Scan for the cell matching the given text and deliver its (x, y) coordinate at center. 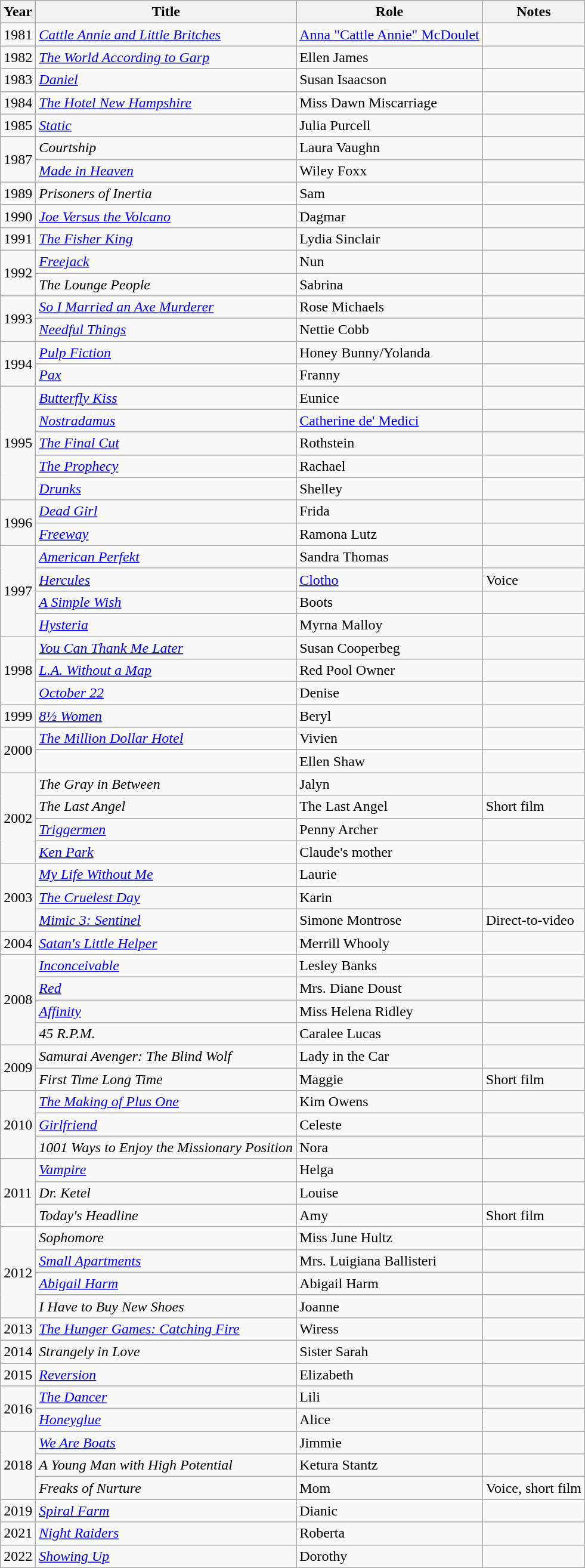
Today's Headline (166, 1215)
Denise (390, 693)
Rothstein (390, 443)
Anna "Cattle Annie" McDoulet (390, 35)
Shelley (390, 489)
Vivien (390, 739)
Red Pool Owner (390, 671)
Jimmie (390, 1443)
1983 (18, 80)
Mimic 3: Sentinel (166, 920)
Year (18, 12)
1996 (18, 523)
45 R.P.M. (166, 1034)
October 22 (166, 693)
2016 (18, 1409)
Julia Purcell (390, 125)
2013 (18, 1329)
The Dancer (166, 1397)
Merrill Whooly (390, 943)
2010 (18, 1125)
The Cruelest Day (166, 897)
1985 (18, 125)
Alice (390, 1420)
Dagmar (390, 216)
Boots (390, 602)
Joe Versus the Volcano (166, 216)
The Making of Plus One (166, 1102)
Courtship (166, 148)
1999 (18, 716)
8½ Women (166, 716)
Roberta (390, 1533)
Sam (390, 193)
2011 (18, 1193)
Spiral Farm (166, 1511)
2018 (18, 1465)
The Million Dollar Hotel (166, 739)
Beryl (390, 716)
Helga (390, 1170)
1987 (18, 159)
Hercules (166, 579)
Clotho (390, 579)
1995 (18, 443)
1993 (18, 319)
Myrna Malloy (390, 625)
Hysteria (166, 625)
1981 (18, 35)
Ramona Lutz (390, 534)
Freeway (166, 534)
Penny Archer (390, 829)
Inconceivable (166, 965)
Celeste (390, 1125)
Lady in the Car (390, 1057)
Daniel (166, 80)
2012 (18, 1272)
1001 Ways to Enjoy the Missionary Position (166, 1147)
2019 (18, 1511)
Amy (390, 1215)
Cattle Annie and Little Britches (166, 35)
1991 (18, 239)
Rose Michaels (390, 307)
1992 (18, 273)
The Lounge People (166, 285)
Dorothy (390, 1556)
2002 (18, 818)
My Life Without Me (166, 875)
The World According to Garp (166, 57)
Red (166, 988)
1997 (18, 591)
Ketura Stantz (390, 1465)
Maggie (390, 1079)
The Fisher King (166, 239)
The Prophecy (166, 466)
Butterfly Kiss (166, 398)
Simone Montrose (390, 920)
Strangely in Love (166, 1351)
Ellen Shaw (390, 761)
Louise (390, 1193)
1984 (18, 103)
Kim Owens (390, 1102)
Mom (390, 1488)
2004 (18, 943)
Frida (390, 511)
Mrs. Diane Doust (390, 988)
Nora (390, 1147)
1994 (18, 364)
Lydia Sinclair (390, 239)
1982 (18, 57)
Satan's Little Helper (166, 943)
Voice, short film (533, 1488)
Reversion (166, 1374)
We Are Boats (166, 1443)
Caralee Lucas (390, 1034)
A Simple Wish (166, 602)
Dr. Ketel (166, 1193)
Rachael (390, 466)
Freejack (166, 261)
Laura Vaughn (390, 148)
Laurie (390, 875)
Triggermen (166, 829)
First Time Long Time (166, 1079)
Sandra Thomas (390, 557)
Sophomore (166, 1238)
Sister Sarah (390, 1351)
Drunks (166, 489)
2000 (18, 750)
1998 (18, 670)
Dianic (390, 1511)
Night Raiders (166, 1533)
Miss Helena Ridley (390, 1011)
A Young Man with High Potential (166, 1465)
Nun (390, 261)
L.A. Without a Map (166, 671)
Role (390, 12)
Susan Cooperbeg (390, 647)
Wiress (390, 1329)
Catherine de' Medici (390, 421)
Direct-to-video (533, 920)
I Have to Buy New Shoes (166, 1306)
Miss Dawn Miscarriage (390, 103)
2003 (18, 897)
Nostradamus (166, 421)
Jalyn (390, 784)
You Can Thank Me Later (166, 647)
Karin (390, 897)
Claude's mother (390, 852)
The Hotel New Hampshire (166, 103)
Prisoners of Inertia (166, 193)
Showing Up (166, 1556)
Ken Park (166, 852)
Made in Heaven (166, 171)
The Final Cut (166, 443)
Samurai Avenger: The Blind Wolf (166, 1057)
Needful Things (166, 330)
Sabrina (390, 285)
1990 (18, 216)
Voice (533, 579)
Susan Isaacson (390, 80)
The Hunger Games: Catching Fire (166, 1329)
So I Married an Axe Murderer (166, 307)
Ellen James (390, 57)
Honey Bunny/Yolanda (390, 353)
Lesley Banks (390, 965)
Girlfriend (166, 1125)
2009 (18, 1068)
Wiley Foxx (390, 171)
2014 (18, 1351)
Nettie Cobb (390, 330)
Freaks of Nurture (166, 1488)
Elizabeth (390, 1374)
American Perfekt (166, 557)
Title (166, 12)
Static (166, 125)
Miss June Hultz (390, 1238)
2021 (18, 1533)
Pax (166, 375)
Pulp Fiction (166, 353)
Mrs. Luigiana Ballisteri (390, 1261)
Affinity (166, 1011)
2022 (18, 1556)
Lili (390, 1397)
The Gray in Between (166, 784)
Dead Girl (166, 511)
2015 (18, 1374)
Eunice (390, 398)
Joanne (390, 1306)
Notes (533, 12)
Small Apartments (166, 1261)
2008 (18, 999)
Franny (390, 375)
Honeyglue (166, 1420)
1989 (18, 193)
Vampire (166, 1170)
